From the cell containing the given text, extract its center point as [x, y] coordinate. 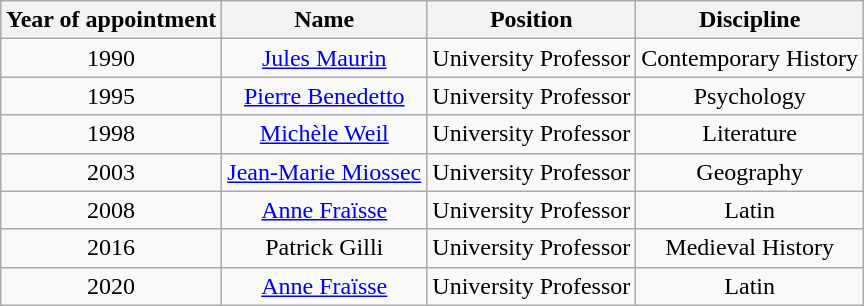
1990 [110, 58]
Contemporary History [750, 58]
Position [532, 20]
2008 [110, 210]
Jean-Marie Miossec [324, 172]
2020 [110, 286]
Geography [750, 172]
1998 [110, 134]
Jules Maurin [324, 58]
1995 [110, 96]
Psychology [750, 96]
Year of appointment [110, 20]
Name [324, 20]
Discipline [750, 20]
Pierre Benedetto [324, 96]
Literature [750, 134]
2016 [110, 248]
Patrick Gilli [324, 248]
2003 [110, 172]
Michèle Weil [324, 134]
Medieval History [750, 248]
